Search for the cell housing the specified text and yield its (X, Y) center coordinate. 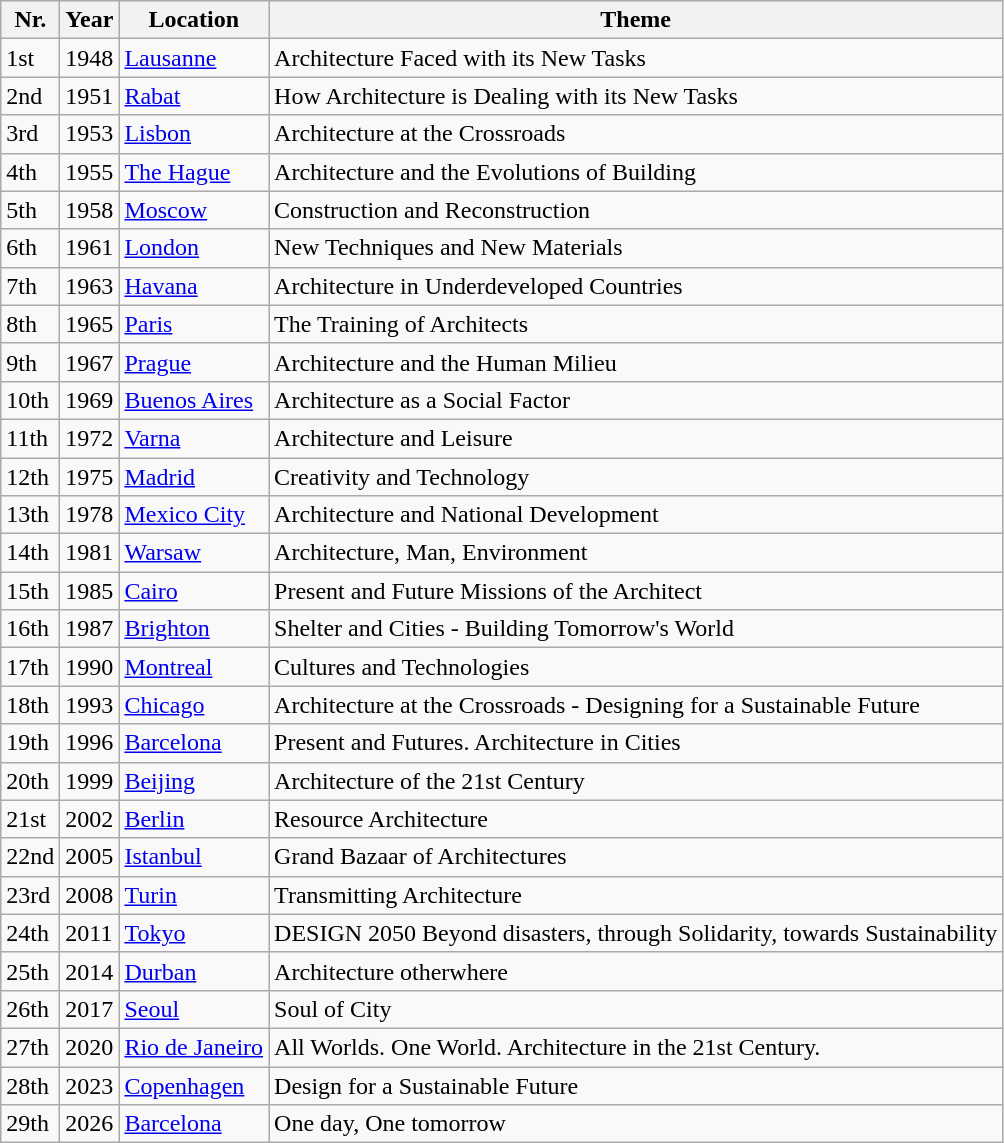
Cultures and Technologies (636, 667)
Architecture as a Social Factor (636, 400)
Shelter and Cities - Building Tomorrow's World (636, 629)
1st (30, 58)
1965 (90, 324)
1967 (90, 362)
1990 (90, 667)
6th (30, 248)
Buenos Aires (194, 400)
2026 (90, 1124)
Seoul (194, 1009)
Lausanne (194, 58)
25th (30, 971)
1981 (90, 553)
1948 (90, 58)
One day, One tomorrow (636, 1124)
Architecture, Man, Environment (636, 553)
Rio de Janeiro (194, 1047)
2017 (90, 1009)
1953 (90, 134)
9th (30, 362)
New Techniques and New Materials (636, 248)
Design for a Sustainable Future (636, 1085)
London (194, 248)
Rabat (194, 96)
Theme (636, 20)
Architecture in Underdeveloped Countries (636, 286)
13th (30, 515)
Durban (194, 971)
1985 (90, 591)
Construction and Reconstruction (636, 210)
Moscow (194, 210)
19th (30, 743)
23rd (30, 895)
1999 (90, 781)
2nd (30, 96)
28th (30, 1085)
Chicago (194, 705)
16th (30, 629)
Architecture and National Development (636, 515)
Istanbul (194, 857)
17th (30, 667)
Prague (194, 362)
All Worlds. One World. Architecture in the 21st Century. (636, 1047)
Architecture otherwhere (636, 971)
1993 (90, 705)
12th (30, 477)
Present and Futures. Architecture in Cities (636, 743)
Nr. (30, 20)
1955 (90, 172)
7th (30, 286)
Grand Bazaar of Architectures (636, 857)
1963 (90, 286)
Present and Future Missions of the Architect (636, 591)
The Training of Architects (636, 324)
18th (30, 705)
29th (30, 1124)
14th (30, 553)
11th (30, 438)
26th (30, 1009)
1996 (90, 743)
24th (30, 933)
2011 (90, 933)
Cairo (194, 591)
Beijing (194, 781)
3rd (30, 134)
Madrid (194, 477)
1978 (90, 515)
1961 (90, 248)
DESIGN 2050 Beyond disasters, through Solidarity, towards Sustainability (636, 933)
Mexico City (194, 515)
1969 (90, 400)
Havana (194, 286)
27th (30, 1047)
2020 (90, 1047)
Tokyo (194, 933)
Transmitting Architecture (636, 895)
Montreal (194, 667)
Architecture of the 21st Century (636, 781)
Turin (194, 895)
Paris (194, 324)
20th (30, 781)
Varna (194, 438)
2023 (90, 1085)
Resource Architecture (636, 819)
22nd (30, 857)
Copenhagen (194, 1085)
1958 (90, 210)
Creativity and Technology (636, 477)
How Architecture is Dealing with its New Tasks (636, 96)
Location (194, 20)
Architecture at the Crossroads - Designing for a Sustainable Future (636, 705)
1972 (90, 438)
2002 (90, 819)
Warsaw (194, 553)
10th (30, 400)
2005 (90, 857)
2008 (90, 895)
Architecture and the Evolutions of Building (636, 172)
Architecture at the Crossroads (636, 134)
Soul of City (636, 1009)
Architecture and Leisure (636, 438)
The Hague (194, 172)
1987 (90, 629)
Lisbon (194, 134)
2014 (90, 971)
1951 (90, 96)
Architecture Faced with its New Tasks (636, 58)
Berlin (194, 819)
8th (30, 324)
21st (30, 819)
Brighton (194, 629)
1975 (90, 477)
Year (90, 20)
4th (30, 172)
15th (30, 591)
Architecture and the Human Milieu (636, 362)
5th (30, 210)
